Extract the (x, y) coordinate from the center of the cell holding the provided text.  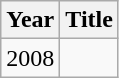
2008 (30, 58)
Year (30, 20)
Title (90, 20)
